Search for the cell housing the specified text and yield its [X, Y] center coordinate. 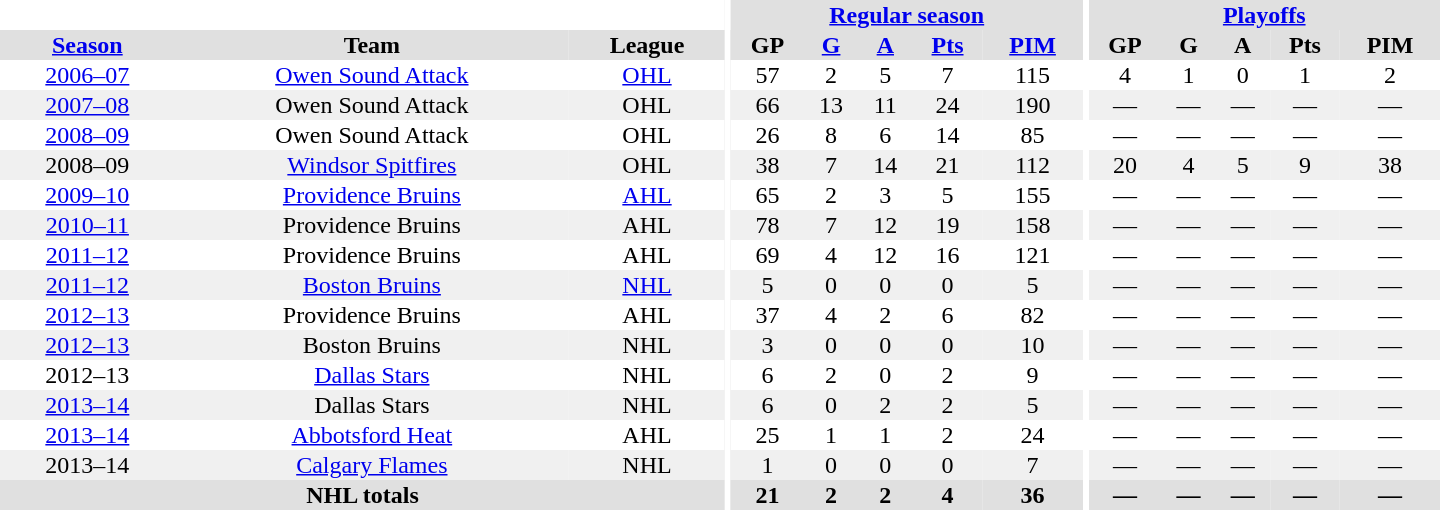
155 [1033, 195]
11 [885, 105]
Abbotsford Heat [372, 435]
Season [88, 45]
8 [831, 135]
Windsor Spitfires [372, 165]
Playoffs [1264, 15]
37 [768, 315]
10 [1033, 345]
25 [768, 435]
57 [768, 75]
League [647, 45]
2007–08 [88, 105]
20 [1124, 165]
NHL totals [362, 495]
2009–10 [88, 195]
85 [1033, 135]
13 [831, 105]
Calgary Flames [372, 465]
65 [768, 195]
112 [1033, 165]
36 [1033, 495]
Regular season [906, 15]
2006–07 [88, 75]
190 [1033, 105]
115 [1033, 75]
66 [768, 105]
16 [947, 255]
82 [1033, 315]
158 [1033, 225]
19 [947, 225]
69 [768, 255]
Team [372, 45]
78 [768, 225]
121 [1033, 255]
26 [768, 135]
2010–11 [88, 225]
